Detect which cell encompasses the target text, then output its (x, y) center coordinate. 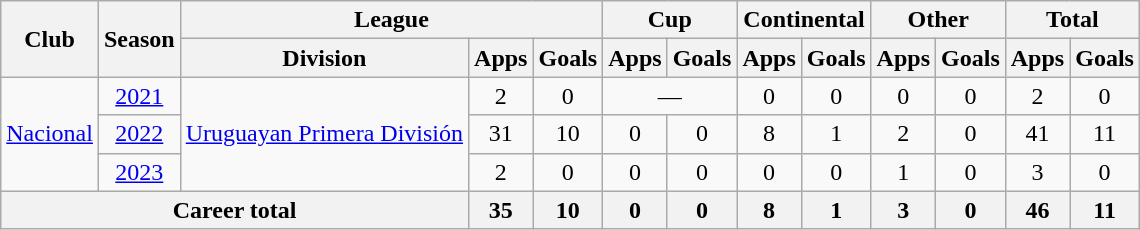
Club (50, 39)
2021 (139, 96)
Division (324, 58)
Cup (670, 20)
46 (1037, 210)
Total (1072, 20)
Other (938, 20)
2023 (139, 172)
League (392, 20)
41 (1037, 134)
35 (501, 210)
Season (139, 39)
Continental (804, 20)
31 (501, 134)
Uruguayan Primera División (324, 134)
Career total (235, 210)
— (670, 96)
2022 (139, 134)
Nacional (50, 134)
